Output the (x, y) coordinate of the center of the cell containing the given text.  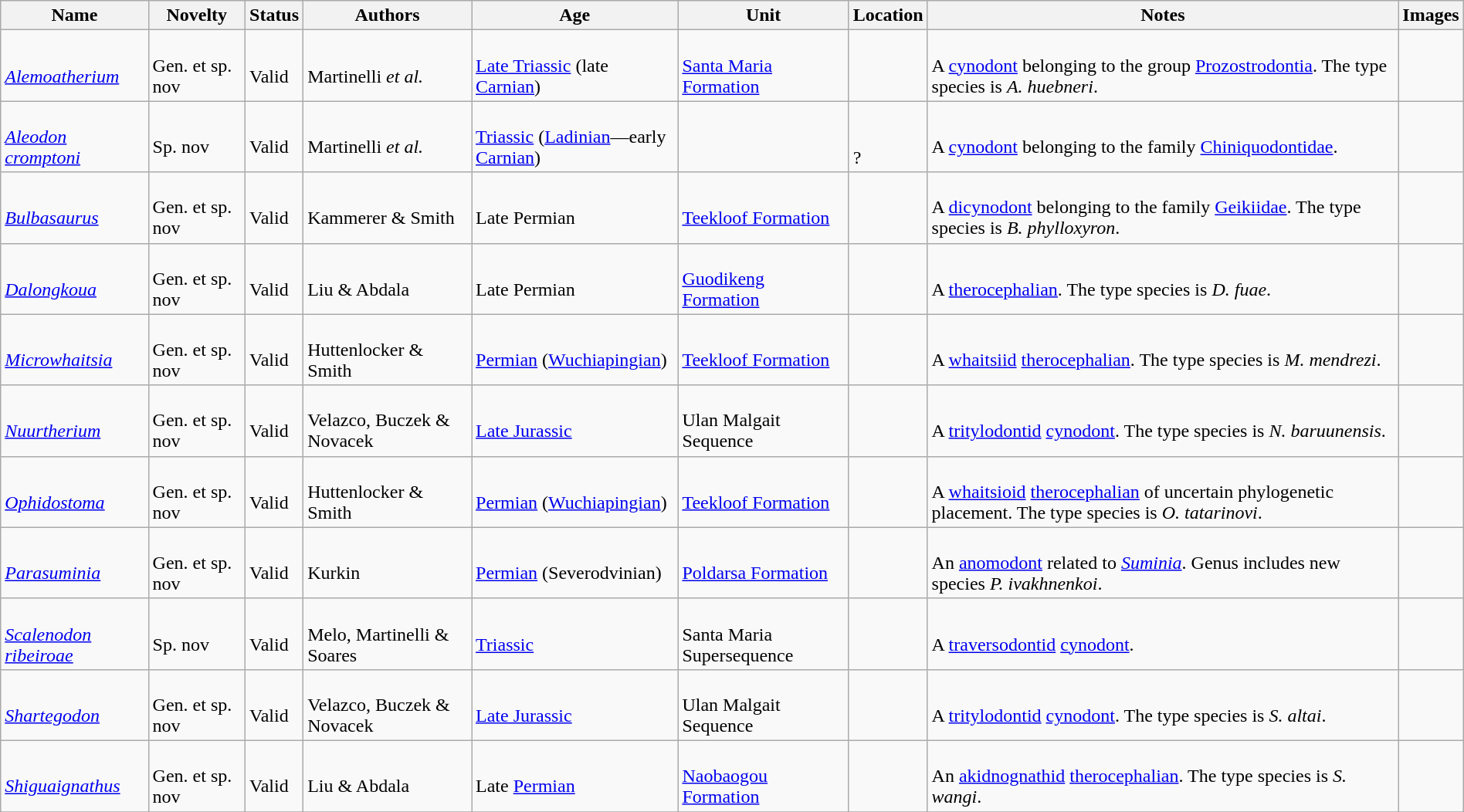
Age (574, 15)
Name (74, 15)
Santa Maria Supersequence (763, 634)
Kurkin (388, 563)
Permian (Severodvinian) (574, 563)
Nuurtherium (74, 421)
Bulbasaurus (74, 208)
An anomodont related to Suminia. Genus includes new species P. ivakhnenkoi. (1163, 563)
A traversodontid cynodont. (1163, 634)
Novelty (196, 15)
Dalongkoua (74, 279)
Scalenodon ribeiroae (74, 634)
Parasuminia (74, 563)
Triassic (Ladinian—early Carnian) (574, 137)
Images (1431, 15)
An akidnognathid therocephalian. The type species is S. wangi. (1163, 776)
Authors (388, 15)
Aleodon cromptoni (74, 137)
Melo, Martinelli & Soares (388, 634)
Guodikeng Formation (763, 279)
Alemoatherium (74, 66)
A dicynodont belonging to the family Geikiidae. The type species is B. phylloxyron. (1163, 208)
Location (888, 15)
A tritylodontid cynodont. The type species is S. altai. (1163, 705)
Kammerer & Smith (388, 208)
Triassic (574, 634)
Santa Maria Formation (763, 66)
Notes (1163, 15)
Shartegodon (74, 705)
Ophidostoma (74, 492)
Late Triassic (late Carnian) (574, 66)
A cynodont belonging to the group Prozostrodontia. The type species is A. huebneri. (1163, 66)
Shiguaignathus (74, 776)
A cynodont belonging to the family Chiniquodontidae. (1163, 137)
A whaitsiid therocephalian. The type species is M. mendrezi. (1163, 350)
? (888, 137)
Status (275, 15)
Naobaogou Formation (763, 776)
A whaitsioid therocephalian of uncertain phylogenetic placement. The type species is O. tatarinovi. (1163, 492)
Unit (763, 15)
A therocephalian. The type species is D. fuae. (1163, 279)
A tritylodontid cynodont. The type species is N. baruunensis. (1163, 421)
Poldarsa Formation (763, 563)
Microwhaitsia (74, 350)
